Pinpoint the cell where the given text exists, returning its [X, Y] midpoint coordinate. 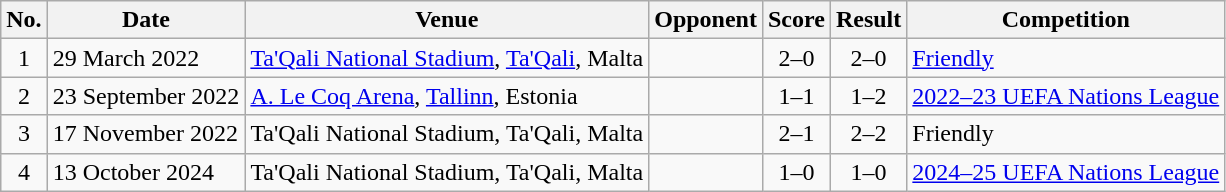
Score [796, 20]
No. [24, 20]
3 [24, 134]
Venue [447, 20]
1–2 [868, 96]
2022–23 UEFA Nations League [1066, 96]
Result [868, 20]
13 October 2024 [146, 172]
Opponent [706, 20]
Date [146, 20]
Competition [1066, 20]
23 September 2022 [146, 96]
2024–25 UEFA Nations League [1066, 172]
2 [24, 96]
2–2 [868, 134]
2–1 [796, 134]
1 [24, 58]
1–1 [796, 96]
A. Le Coq Arena, Tallinn, Estonia [447, 96]
17 November 2022 [146, 134]
29 March 2022 [146, 58]
4 [24, 172]
